Return the (x, y) coordinate for the center point of the cell that contains the specified text.  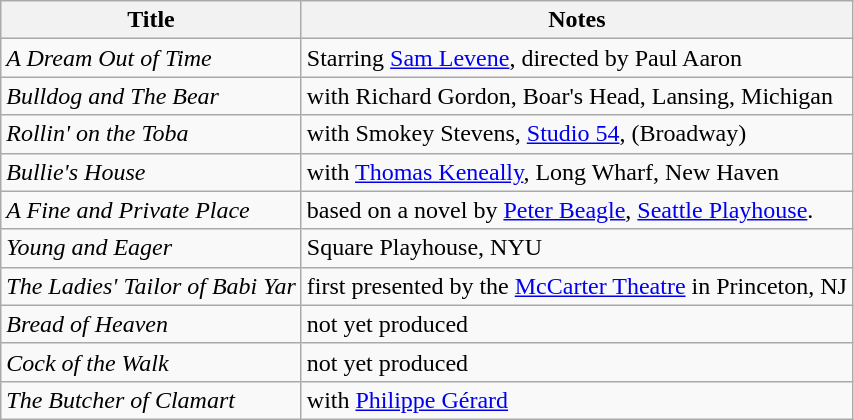
A Dream Out of Time (152, 58)
Title (152, 20)
Bulldog and The Bear (152, 96)
Cock of the Walk (152, 362)
based on a novel by Peter Beagle, Seattle Playhouse. (576, 210)
A Fine and Private Place (152, 210)
Rollin' on the Toba (152, 134)
first presented by the McCarter Theatre in Princeton, NJ (576, 286)
Bread of Heaven (152, 324)
with Richard Gordon, Boar's Head, Lansing, Michigan (576, 96)
with Thomas Keneally, Long Wharf, New Haven (576, 172)
The Ladies' Tailor of Babi Yar (152, 286)
Bullie's House (152, 172)
The Butcher of Clamart (152, 400)
Square Playhouse, NYU (576, 248)
Starring Sam Levene, directed by Paul Aaron (576, 58)
with Philippe Gérard (576, 400)
Notes (576, 20)
Young and Eager (152, 248)
with Smokey Stevens, Studio 54, (Broadway) (576, 134)
